Determine the (X, Y) coordinate at the center of the cell enclosing the given text.  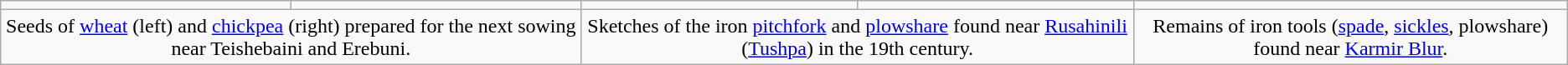
Remains of iron tools (spade, sickles, plowshare) found near Karmir Blur. (1350, 37)
Sketches of the iron pitchfork and plowshare found near Rusahinili (Tushpa) in the 19th century. (858, 37)
Seeds of wheat (left) and chickpea (right) prepared for the next sowing near Teishebaini and Erebuni. (291, 37)
